Scan for the cell matching the given text and deliver its (X, Y) coordinate at center. 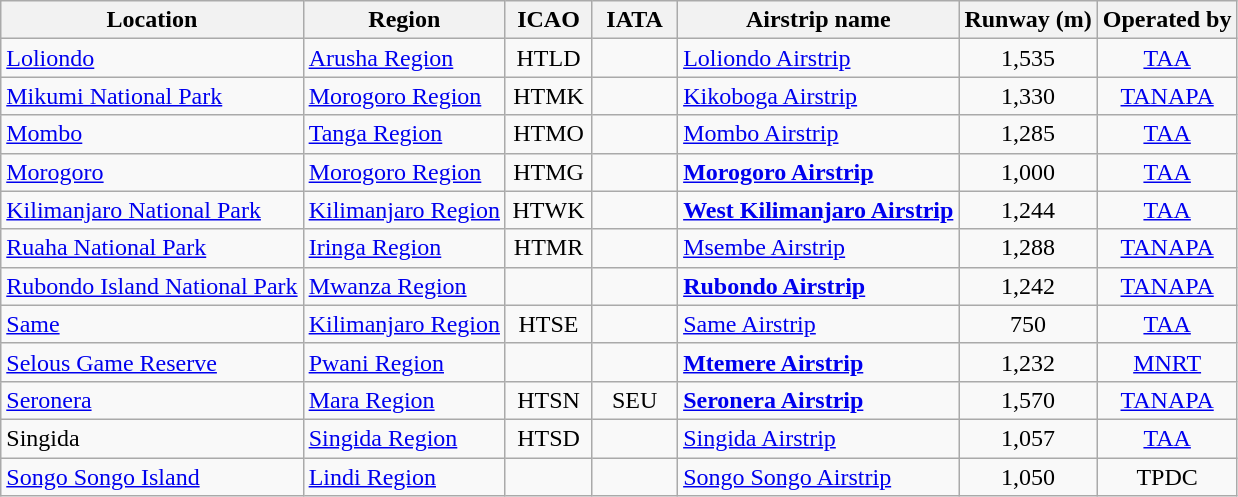
Pwani Region (404, 362)
SEU (635, 400)
Morogoro Airstrip (818, 172)
1,000 (1028, 172)
Morogoro (152, 172)
Loliondo Airstrip (818, 58)
Seronera (152, 400)
HTSN (548, 400)
Airstrip name (818, 20)
HTMR (548, 248)
Singida (152, 438)
Rubondo Airstrip (818, 286)
MNRT (1167, 362)
HTWK (548, 210)
HTSE (548, 324)
Singida Region (404, 438)
HTLD (548, 58)
ICAO (548, 20)
Mtemere Airstrip (818, 362)
Singida Airstrip (818, 438)
Seronera Airstrip (818, 400)
Iringa Region (404, 248)
Operated by (1167, 20)
1,232 (1028, 362)
Arusha Region (404, 58)
Songo Songo Island (152, 477)
1,057 (1028, 438)
Tanga Region (404, 134)
IATA (635, 20)
Songo Songo Airstrip (818, 477)
1,242 (1028, 286)
750 (1028, 324)
1,285 (1028, 134)
Ruaha National Park (152, 248)
Mombo (152, 134)
1,330 (1028, 96)
1,535 (1028, 58)
Mikumi National Park (152, 96)
HTMG (548, 172)
Loliondo (152, 58)
Msembe Airstrip (818, 248)
Location (152, 20)
HTMO (548, 134)
1,570 (1028, 400)
Rubondo Island National Park (152, 286)
Same (152, 324)
West Kilimanjaro Airstrip (818, 210)
HTMK (548, 96)
HTSD (548, 438)
Mombo Airstrip (818, 134)
1,050 (1028, 477)
Selous Game Reserve (152, 362)
Runway (m) (1028, 20)
Same Airstrip (818, 324)
1,288 (1028, 248)
Mwanza Region (404, 286)
Region (404, 20)
Kilimanjaro National Park (152, 210)
Kikoboga Airstrip (818, 96)
Mara Region (404, 400)
1,244 (1028, 210)
TPDC (1167, 477)
Lindi Region (404, 477)
